Extract the (X, Y) coordinate from the center of the cell holding the provided text.  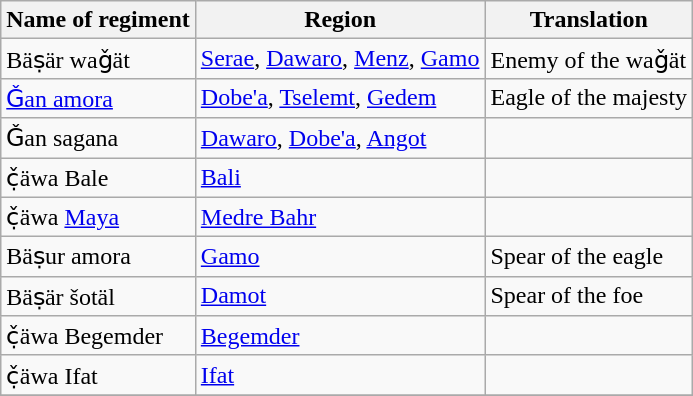
Bali (340, 178)
Dawaro, Dobe'a, Angot (340, 138)
č̣äwa Maya (98, 217)
Ǧan amora (98, 98)
Enemy of the waǧät (589, 59)
Region (340, 20)
Spear of the foe (589, 296)
Bäṣär šotäl (98, 296)
Eagle of the majesty (589, 98)
Translation (589, 20)
Bäṣär waǧät (98, 59)
Spear of the eagle (589, 257)
č̣äwa Bale (98, 178)
č̣äwa Ifat (98, 375)
Begemder (340, 336)
Damot (340, 296)
Dobe'a, Tselemt, Gedem (340, 98)
Ifat (340, 375)
Medre Bahr (340, 217)
Name of regiment (98, 20)
Gamo (340, 257)
Bäṣur amora (98, 257)
č̣äwa Begemder (98, 336)
Serae, Dawaro, Menz, Gamo (340, 59)
Ǧan sagana (98, 138)
